Return (X, Y) of the center of cell containing provided text 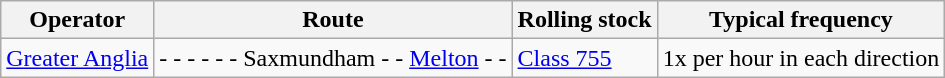
Rolling stock (584, 20)
1x per hour in each direction (801, 58)
Class 755 (584, 58)
Greater Anglia (78, 58)
Typical frequency (801, 20)
Operator (78, 20)
- - - - - - Saxmundham - - Melton - - (333, 58)
Route (333, 20)
